Capture the cell that displays the provided text and extract its (x, y) central coordinate. 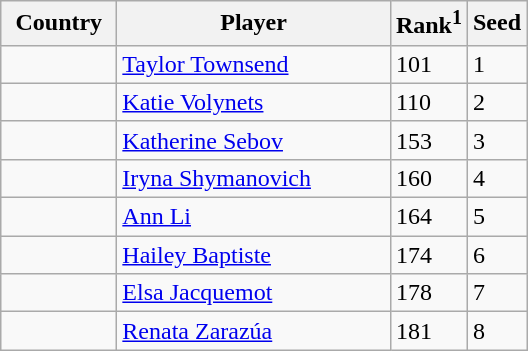
Elsa Jacquemot (254, 293)
4 (496, 178)
101 (428, 64)
Player (254, 24)
Iryna Shymanovich (254, 178)
178 (428, 293)
6 (496, 255)
Taylor Townsend (254, 64)
Ann Li (254, 217)
153 (428, 140)
174 (428, 255)
7 (496, 293)
Rank1 (428, 24)
8 (496, 331)
Hailey Baptiste (254, 255)
Katie Volynets (254, 102)
Renata Zarazúa (254, 331)
5 (496, 217)
Country (59, 24)
Katherine Sebov (254, 140)
1 (496, 64)
181 (428, 331)
160 (428, 178)
Seed (496, 24)
110 (428, 102)
2 (496, 102)
3 (496, 140)
164 (428, 217)
